Output the [X, Y] coordinate of the center of the cell containing the given text.  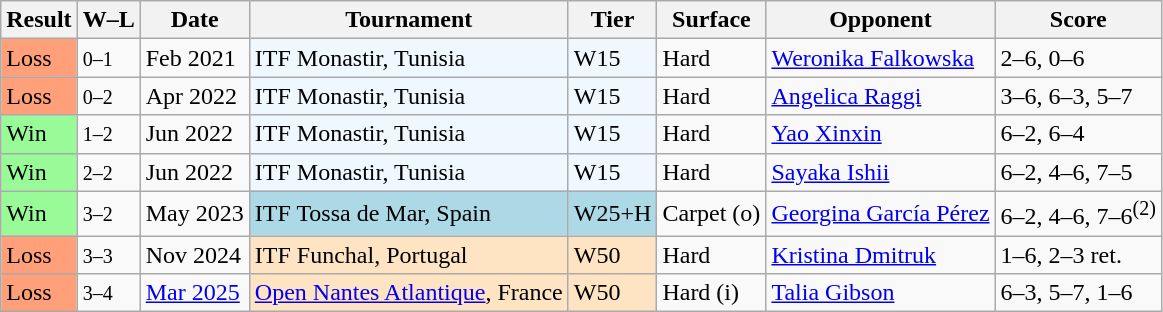
6–3, 5–7, 1–6 [1078, 293]
3–3 [108, 255]
Mar 2025 [194, 293]
May 2023 [194, 214]
6–2, 4–6, 7–5 [1078, 172]
Open Nantes Atlantique, France [408, 293]
1–6, 2–3 ret. [1078, 255]
2–2 [108, 172]
Feb 2021 [194, 58]
Apr 2022 [194, 96]
Yao Xinxin [880, 134]
Opponent [880, 20]
ITF Funchal, Portugal [408, 255]
ITF Tossa de Mar, Spain [408, 214]
Tournament [408, 20]
2–6, 0–6 [1078, 58]
0–1 [108, 58]
Sayaka Ishii [880, 172]
Weronika Falkowska [880, 58]
Date [194, 20]
Score [1078, 20]
W–L [108, 20]
1–2 [108, 134]
Result [39, 20]
Surface [712, 20]
6–2, 4–6, 7–6(2) [1078, 214]
Nov 2024 [194, 255]
Talia Gibson [880, 293]
Tier [612, 20]
Angelica Raggi [880, 96]
Hard (i) [712, 293]
3–4 [108, 293]
3–2 [108, 214]
W25+H [612, 214]
Carpet (o) [712, 214]
0–2 [108, 96]
3–6, 6–3, 5–7 [1078, 96]
6–2, 6–4 [1078, 134]
Kristina Dmitruk [880, 255]
Georgina García Pérez [880, 214]
